Provide the (X, Y) coordinate of the cell's center where the given text is located.  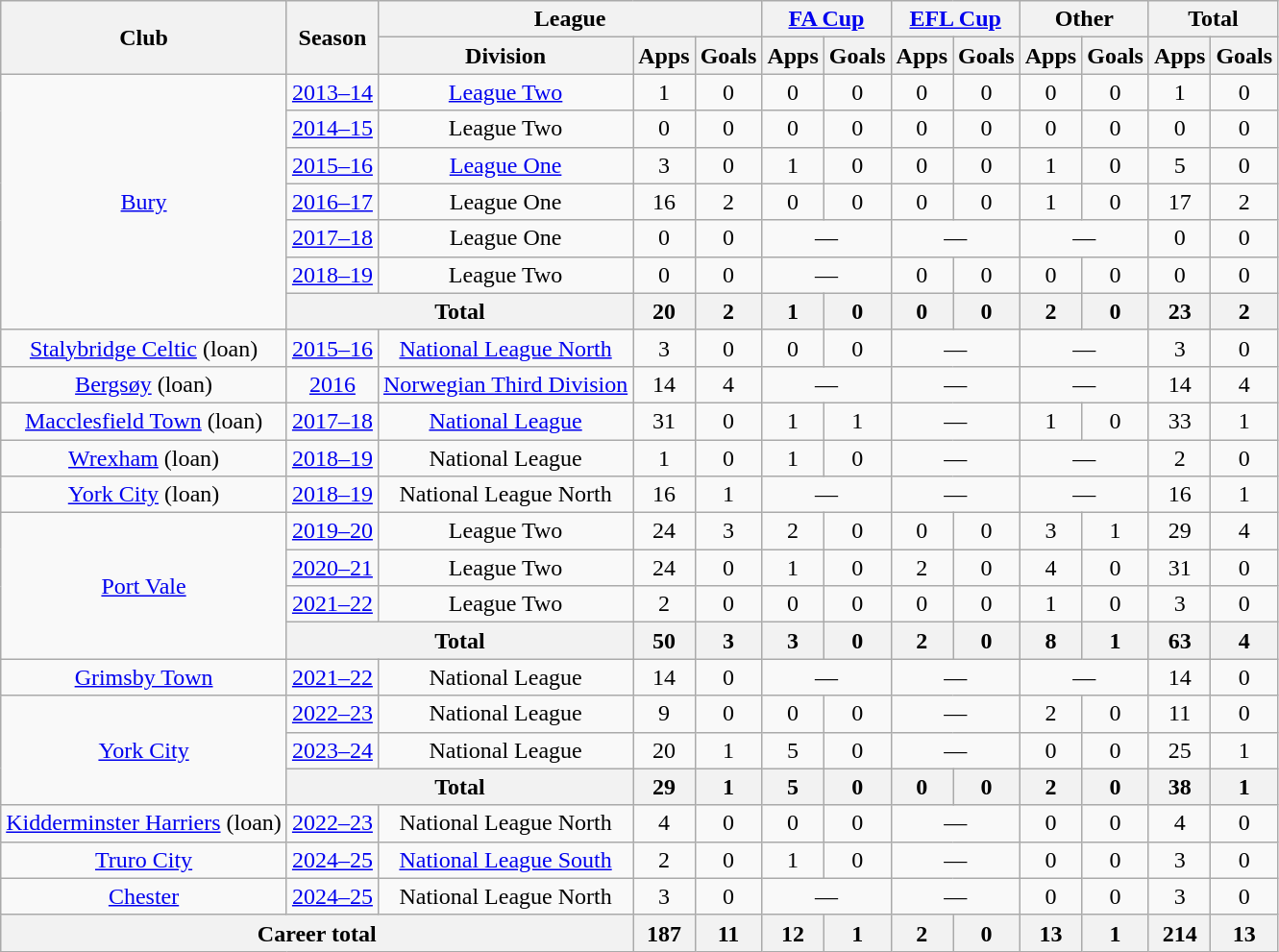
Grimsby Town (144, 677)
Bergsøy (loan) (144, 384)
2014–15 (332, 129)
Truro City (144, 860)
38 (1179, 787)
York City (144, 750)
187 (664, 933)
Chester (144, 896)
33 (1179, 421)
Bury (144, 202)
8 (1050, 641)
National League South (505, 860)
FA Cup (826, 19)
EFL Cup (955, 19)
York City (loan) (144, 495)
2023–24 (332, 750)
9 (664, 714)
2013–14 (332, 92)
2019–20 (332, 531)
23 (1179, 311)
Macclesfield Town (loan) (144, 421)
25 (1179, 750)
Port Vale (144, 586)
Wrexham (loan) (144, 458)
Club (144, 37)
50 (664, 641)
63 (1179, 641)
Stalybridge Celtic (loan) (144, 348)
12 (793, 933)
214 (1179, 933)
Career total (317, 933)
17 (1179, 202)
2016 (332, 384)
2020–21 (332, 568)
League (569, 19)
Season (332, 37)
Other (1084, 19)
Kidderminster Harriers (loan) (144, 823)
Norwegian Third Division (505, 384)
2016–17 (332, 202)
Division (505, 56)
